Output the [X, Y] coordinate of the center of the cell containing the given text.  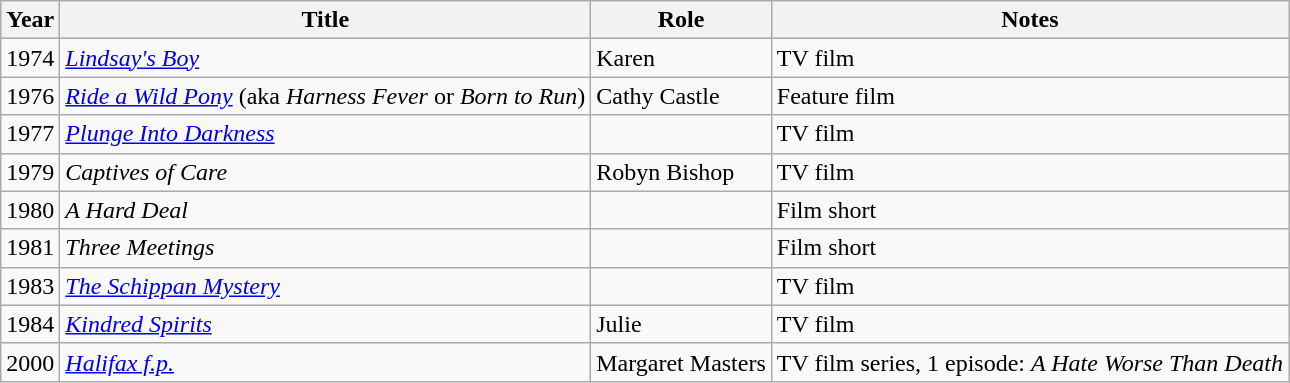
Ride a Wild Pony (aka Harness Fever or Born to Run) [326, 96]
Julie [682, 324]
Halifax f.p. [326, 362]
1977 [30, 134]
Title [326, 20]
Year [30, 20]
Margaret Masters [682, 362]
Plunge Into Darkness [326, 134]
2000 [30, 362]
Notes [1030, 20]
1976 [30, 96]
Feature film [1030, 96]
Lindsay's Boy [326, 58]
Captives of Care [326, 172]
TV film series, 1 episode: A Hate Worse Than Death [1030, 362]
Three Meetings [326, 248]
Role [682, 20]
Cathy Castle [682, 96]
1984 [30, 324]
1974 [30, 58]
Robyn Bishop [682, 172]
Kindred Spirits [326, 324]
A Hard Deal [326, 210]
1983 [30, 286]
1979 [30, 172]
1980 [30, 210]
The Schippan Mystery [326, 286]
1981 [30, 248]
Karen [682, 58]
